Pinpoint the cell where the given text exists, returning its (X, Y) midpoint coordinate. 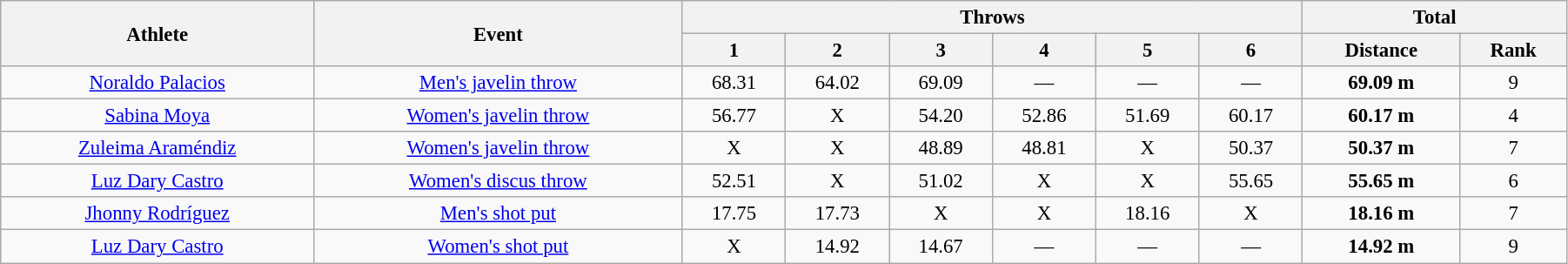
Women's discus throw (498, 181)
Distance (1382, 51)
17.73 (837, 213)
54.20 (941, 116)
52.51 (734, 181)
Event (498, 33)
14.67 (941, 247)
48.89 (941, 148)
Athlete (157, 33)
5 (1147, 51)
69.09 m (1382, 83)
60.17 (1251, 116)
48.81 (1044, 148)
55.65 (1251, 181)
55.65 m (1382, 181)
Men's shot put (498, 213)
Zuleima Araméndiz (157, 148)
2 (837, 51)
56.77 (734, 116)
14.92 (837, 247)
Women's shot put (498, 247)
60.17 m (1382, 116)
Sabina Moya (157, 116)
Throws (992, 17)
18.16 m (1382, 213)
Total (1435, 17)
50.37 m (1382, 148)
64.02 (837, 83)
14.92 m (1382, 247)
51.02 (941, 181)
51.69 (1147, 116)
52.86 (1044, 116)
Jhonny Rodríguez (157, 213)
Men's javelin throw (498, 83)
18.16 (1147, 213)
50.37 (1251, 148)
69.09 (941, 83)
Rank (1514, 51)
68.31 (734, 83)
17.75 (734, 213)
3 (941, 51)
Noraldo Palacios (157, 83)
1 (734, 51)
